Capture the cell that displays the provided text and extract its [X, Y] central coordinate. 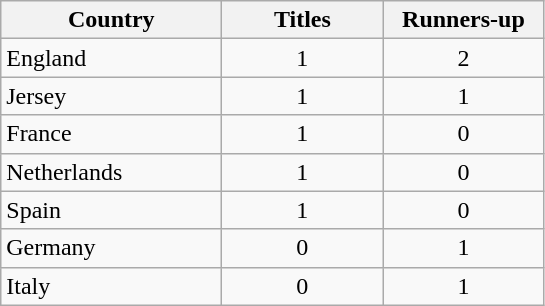
England [112, 58]
Titles [302, 20]
Italy [112, 286]
Spain [112, 210]
2 [464, 58]
Jersey [112, 96]
Netherlands [112, 172]
Germany [112, 248]
Runners-up [464, 20]
Country [112, 20]
France [112, 134]
